Return (X, Y) of the center of cell containing provided text 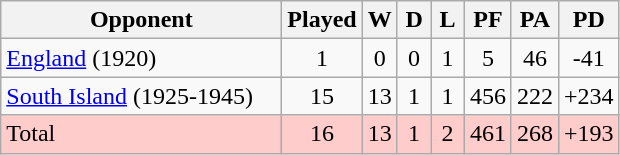
South Island (1925-1945) (142, 96)
D (414, 20)
Opponent (142, 20)
268 (534, 134)
461 (488, 134)
16 (322, 134)
-41 (590, 58)
L (448, 20)
46 (534, 58)
5 (488, 58)
PD (590, 20)
W (380, 20)
+234 (590, 96)
Total (142, 134)
2 (448, 134)
+193 (590, 134)
15 (322, 96)
Played (322, 20)
PA (534, 20)
456 (488, 96)
PF (488, 20)
England (1920) (142, 58)
222 (534, 96)
